Search for the cell housing the specified text and yield its [X, Y] center coordinate. 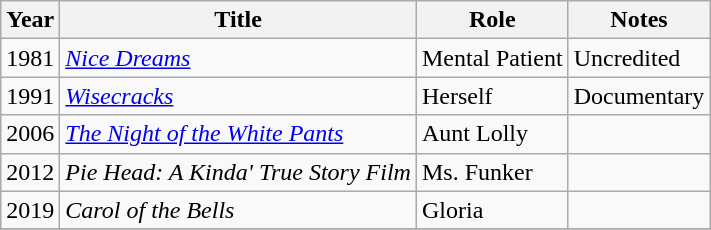
Year [30, 20]
2006 [30, 134]
Documentary [639, 96]
Uncredited [639, 58]
Gloria [492, 210]
Pie Head: A Kinda' True Story Film [238, 172]
Title [238, 20]
Herself [492, 96]
Notes [639, 20]
2019 [30, 210]
Ms. Funker [492, 172]
1991 [30, 96]
2012 [30, 172]
Mental Patient [492, 58]
1981 [30, 58]
Wisecracks [238, 96]
The Night of the White Pants [238, 134]
Role [492, 20]
Aunt Lolly [492, 134]
Carol of the Bells [238, 210]
Nice Dreams [238, 58]
